For the text-containing cell, return its midpoint in [x, y] coordinate format. 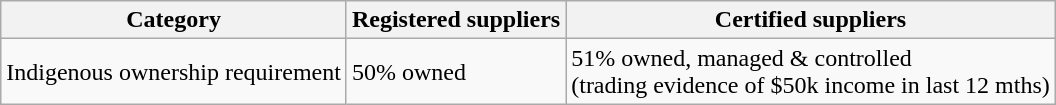
51% owned, managed & controlled(trading evidence of $50k income in last 12 mths) [811, 72]
Category [174, 20]
Registered suppliers [456, 20]
Certified suppliers [811, 20]
Indigenous ownership requirement [174, 72]
50% owned [456, 72]
